Return the [X, Y] coordinate for the center point of the cell that contains the specified text.  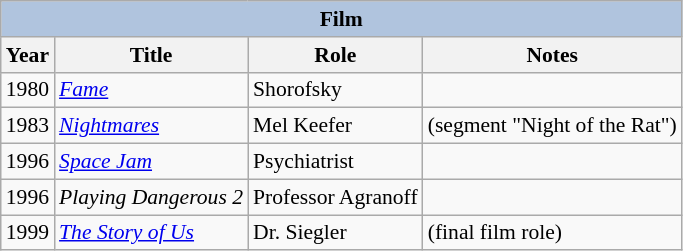
Notes [552, 55]
Mel Keefer [336, 126]
The Story of Us [151, 233]
Fame [151, 90]
Role [336, 55]
(segment "Night of the Rat") [552, 126]
Space Jam [151, 162]
1983 [28, 126]
Title [151, 55]
Year [28, 55]
Dr. Siegler [336, 233]
Playing Dangerous 2 [151, 197]
(final film role) [552, 233]
Psychiatrist [336, 162]
Film [342, 19]
1980 [28, 90]
Professor Agranoff [336, 197]
Nightmares [151, 126]
1999 [28, 233]
Shorofsky [336, 90]
